Search for the cell housing the specified text and yield its (x, y) center coordinate. 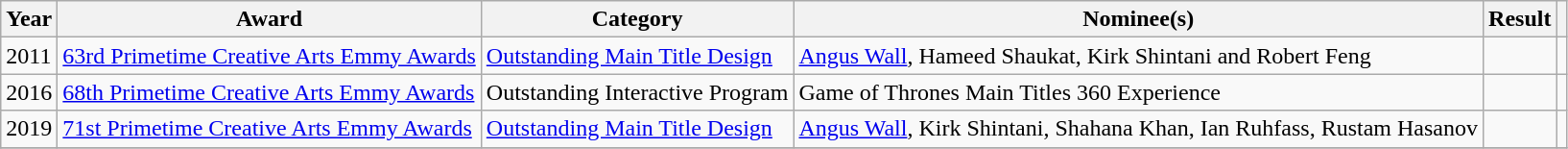
68th Primetime Creative Arts Emmy Awards (269, 92)
71st Primetime Creative Arts Emmy Awards (269, 129)
Nominee(s) (1138, 19)
Category (637, 19)
Angus Wall, Hameed Shaukat, Kirk Shintani and Robert Feng (1138, 56)
2016 (29, 92)
63rd Primetime Creative Arts Emmy Awards (269, 56)
2011 (29, 56)
Year (29, 19)
Game of Thrones Main Titles 360 Experience (1138, 92)
Result (1520, 19)
Award (269, 19)
Outstanding Interactive Program (637, 92)
Angus Wall, Kirk Shintani, Shahana Khan, Ian Ruhfass, Rustam Hasanov (1138, 129)
2019 (29, 129)
